Return the [X, Y] coordinate for the center point of the cell that contains the specified text.  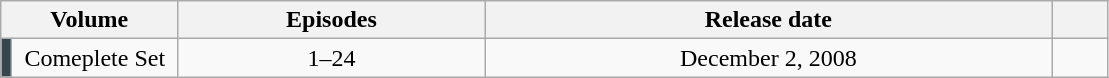
1–24 [332, 58]
Release date [768, 20]
December 2, 2008 [768, 58]
Episodes [332, 20]
Comeplete Set [95, 58]
Volume [90, 20]
